Find where the given text appears and provide that cell's center as [x, y] coordinate. 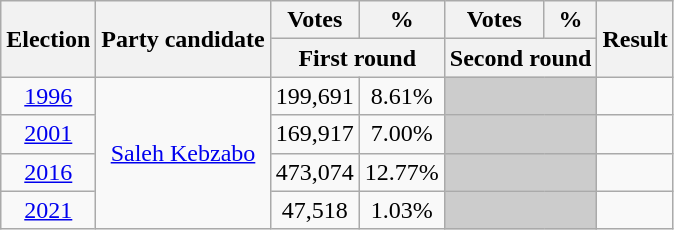
199,691 [314, 96]
473,074 [314, 172]
Saleh Kebzabo [183, 153]
8.61% [402, 96]
Result [635, 39]
47,518 [314, 210]
2021 [48, 210]
7.00% [402, 134]
Party candidate [183, 39]
Second round [520, 58]
2001 [48, 134]
2016 [48, 172]
12.77% [402, 172]
First round [357, 58]
1.03% [402, 210]
169,917 [314, 134]
Election [48, 39]
1996 [48, 96]
